Capture the cell that displays the provided text and extract its [x, y] central coordinate. 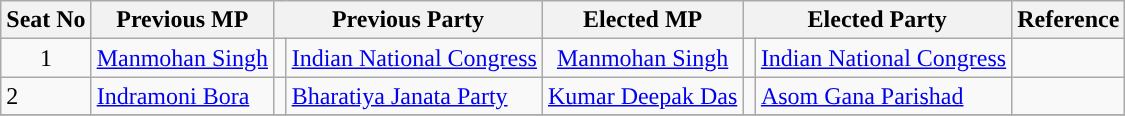
Kumar Deepak Das [642, 96]
2 [46, 96]
Previous MP [182, 20]
Elected Party [878, 20]
Indramoni Bora [182, 96]
Elected MP [642, 20]
Previous Party [408, 20]
1 [46, 58]
Asom Gana Parishad [883, 96]
Seat No [46, 20]
Reference [1068, 20]
Bharatiya Janata Party [414, 96]
